Search for the cell housing the specified text and yield its [X, Y] center coordinate. 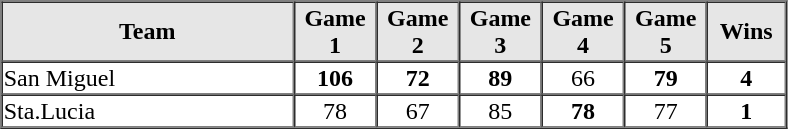
67 [418, 110]
77 [666, 110]
Game 1 [336, 32]
72 [418, 78]
Game 4 [584, 32]
66 [584, 78]
Game 2 [418, 32]
Wins [746, 32]
Game 3 [500, 32]
San Miguel [148, 78]
89 [500, 78]
4 [746, 78]
Game 5 [666, 32]
79 [666, 78]
106 [336, 78]
Sta.Lucia [148, 110]
85 [500, 110]
Team [148, 32]
1 [746, 110]
